Detect which cell encompasses the target text, then output its (x, y) center coordinate. 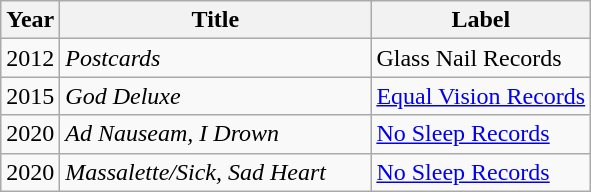
Equal Vision Records (481, 96)
Ad Nauseam, I Drown (216, 134)
Year (30, 20)
God Deluxe (216, 96)
2015 (30, 96)
Title (216, 20)
Massalette/Sick, Sad Heart (216, 172)
Postcards (216, 58)
Label (481, 20)
Glass Nail Records (481, 58)
2012 (30, 58)
